Return (X, Y) of the center of cell containing provided text 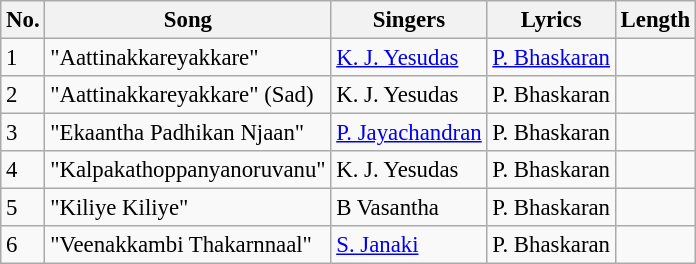
5 (23, 208)
6 (23, 245)
Lyrics (551, 20)
"Kalpakathoppanyanoruvanu" (188, 170)
2 (23, 95)
"Aattinakkareyakkare" (Sad) (188, 95)
"Kiliye Kiliye" (188, 208)
S. Janaki (409, 245)
1 (23, 58)
Length (655, 20)
"Ekaantha Padhikan Njaan" (188, 133)
No. (23, 20)
P. Jayachandran (409, 133)
Song (188, 20)
Singers (409, 20)
3 (23, 133)
B Vasantha (409, 208)
"Veenakkambi Thakarnnaal" (188, 245)
"Aattinakkareyakkare" (188, 58)
4 (23, 170)
